Return the [X, Y] coordinate for the center point of the cell that contains the specified text.  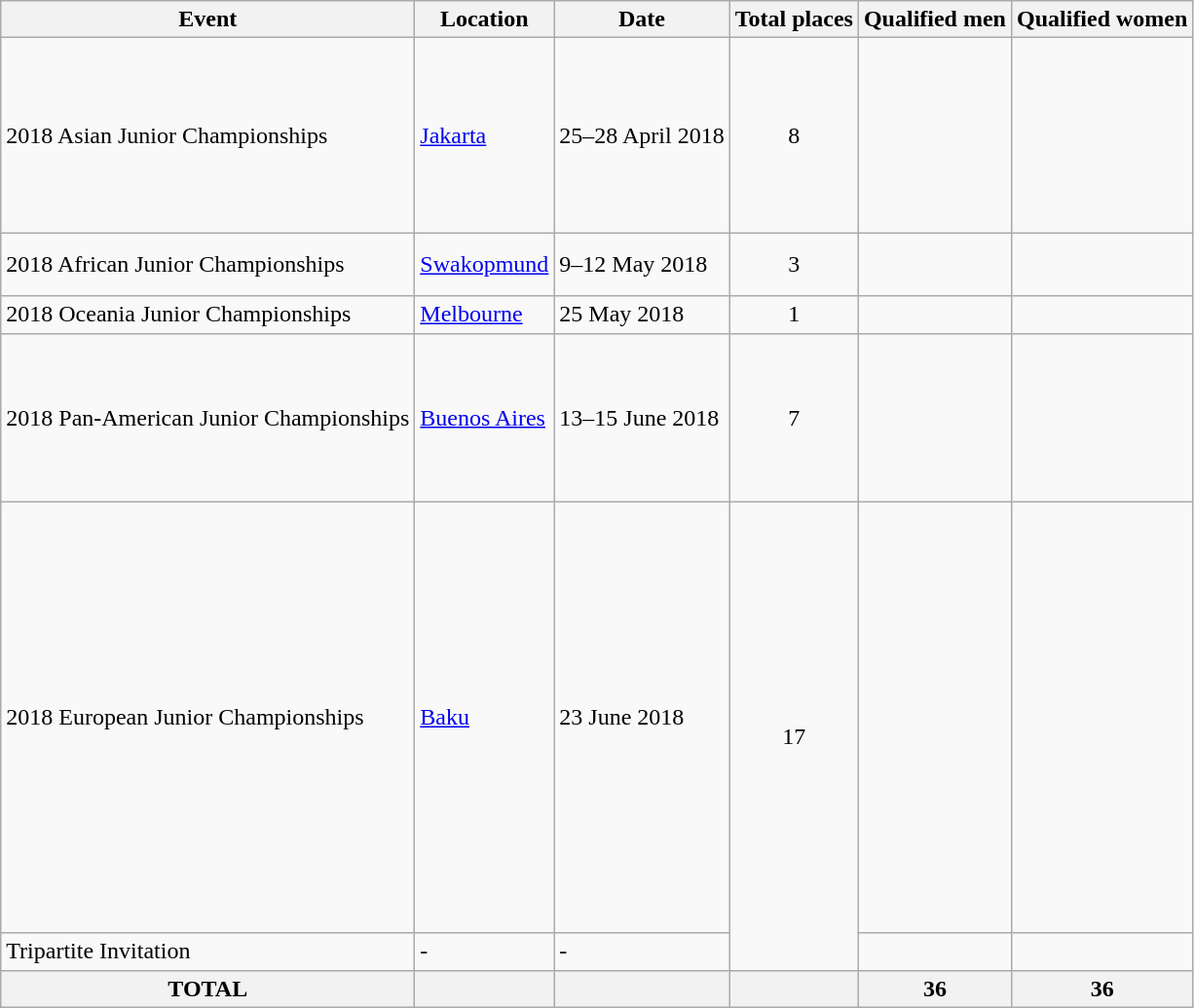
25 May 2018 [642, 315]
Event [208, 19]
8 [794, 135]
TOTAL [208, 989]
7 [794, 417]
Location [485, 19]
2018 Pan-American Junior Championships [208, 417]
2018 European Junior Championships [208, 717]
23 June 2018 [642, 717]
Baku [485, 717]
Melbourne [485, 315]
2018 Oceania Junior Championships [208, 315]
Tripartite Invitation [208, 952]
1 [794, 315]
17 [794, 736]
Swakopmund [485, 265]
13–15 June 2018 [642, 417]
Qualified women [1101, 19]
2018 Asian Junior Championships [208, 135]
Qualified men [935, 19]
Date [642, 19]
25–28 April 2018 [642, 135]
9–12 May 2018 [642, 265]
2018 African Junior Championships [208, 265]
Buenos Aires [485, 417]
3 [794, 265]
Total places [794, 19]
Jakarta [485, 135]
